Capture the cell that displays the provided text and extract its (x, y) central coordinate. 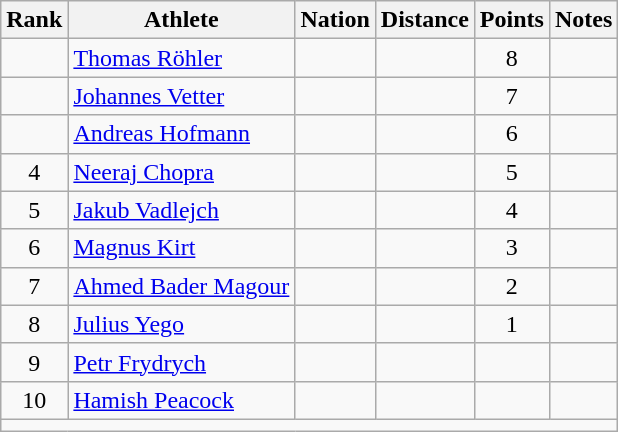
1 (512, 324)
Hamish Peacock (182, 400)
Neeraj Chopra (182, 172)
Notes (583, 20)
Distance (424, 20)
Andreas Hofmann (182, 134)
3 (512, 248)
Jakub Vadlejch (182, 210)
Thomas Röhler (182, 58)
Julius Yego (182, 324)
2 (512, 286)
Nation (335, 20)
Rank (34, 20)
Magnus Kirt (182, 248)
Athlete (182, 20)
Points (512, 20)
Johannes Vetter (182, 96)
10 (34, 400)
Petr Frydrych (182, 362)
9 (34, 362)
Ahmed Bader Magour (182, 286)
